Search for the cell housing the specified text and yield its [x, y] center coordinate. 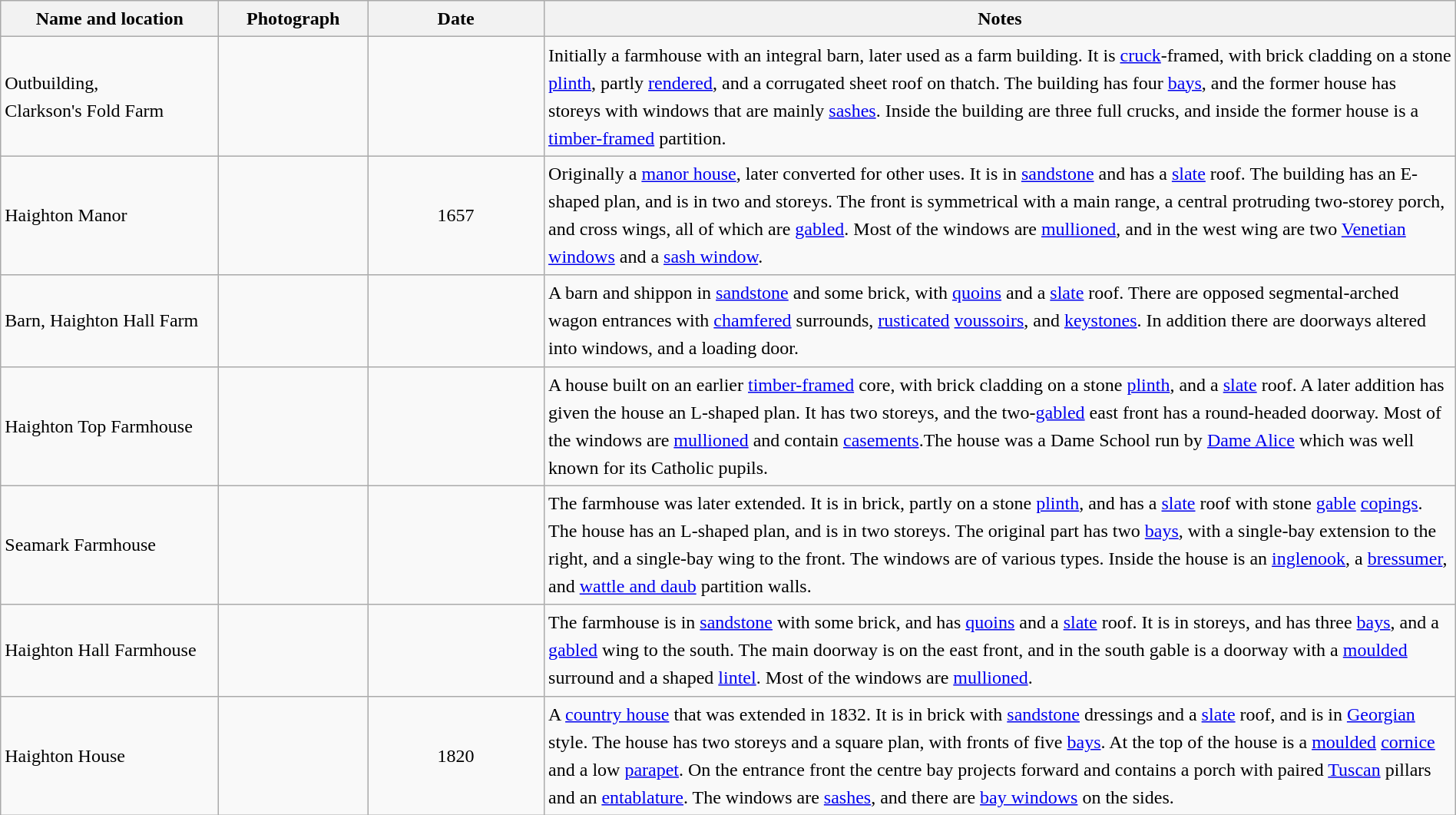
Name and location [110, 18]
Haighton Top Farmhouse [110, 426]
Barn, Haighton Hall Farm [110, 321]
Haighton House [110, 756]
Photograph [293, 18]
Haighton Manor [110, 215]
Notes [1000, 18]
Haighton Hall Farmhouse [110, 650]
Seamark Farmhouse [110, 545]
1657 [456, 215]
1820 [456, 756]
Date [456, 18]
Outbuilding,Clarkson's Fold Farm [110, 97]
